Identify which cell holds the provided text, then report its (X, Y) central coordinate. 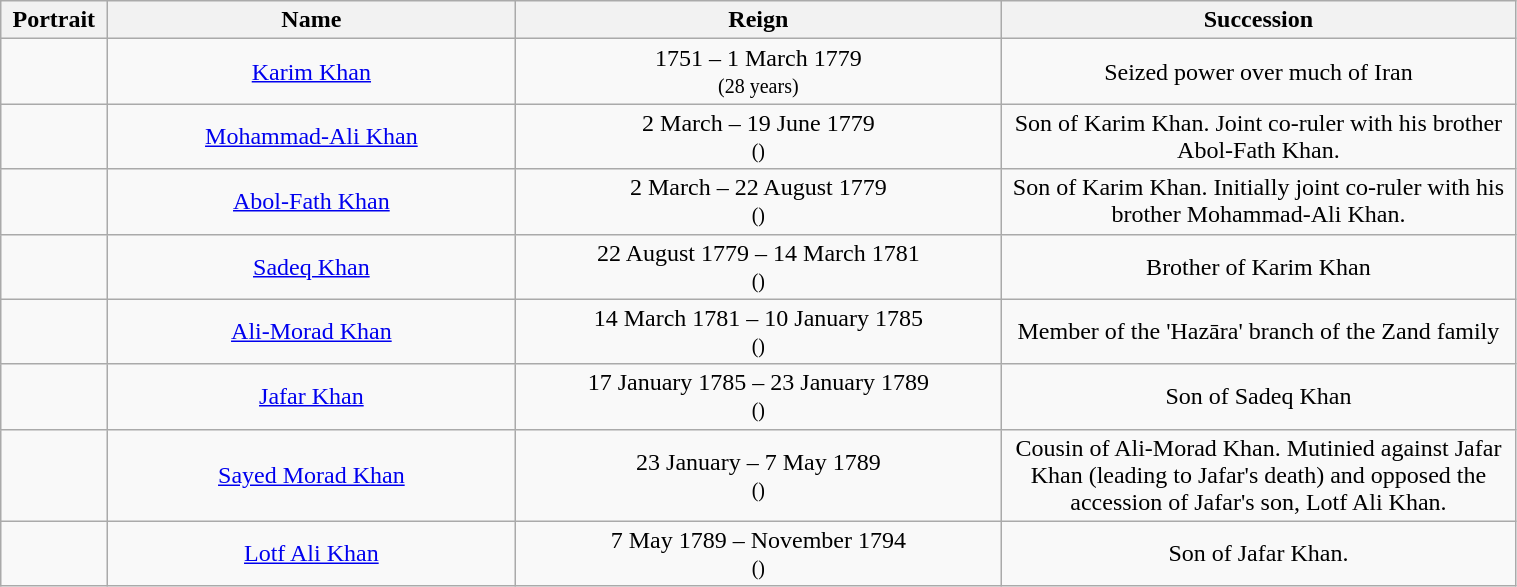
Seized power over much of Iran (1258, 72)
Reign (758, 20)
Son of Karim Khan. Joint co-ruler with his brother Abol-Fath Khan. (1258, 136)
Ali-Morad Khan (312, 332)
Lotf Ali Khan (312, 554)
Sadeq Khan (312, 266)
Son of Sadeq Khan (1258, 396)
Sayed Morad Khan (312, 475)
Mohammad-Ali Khan (312, 136)
Abol-Fath Khan (312, 202)
2 March – 22 August 1779() (758, 202)
Brother of Karim Khan (1258, 266)
2 March – 19 June 1779() (758, 136)
1751 – 1 March 1779(28 years) (758, 72)
Son of Karim Khan. Initially joint co-ruler with his brother Mohammad-Ali Khan. (1258, 202)
23 January – 7 May 1789() (758, 475)
Succession (1258, 20)
22 August 1779 – 14 March 1781() (758, 266)
Cousin of Ali-Morad Khan. Mutinied against Jafar Khan (leading to Jafar's death) and opposed the accession of Jafar's son, Lotf Ali Khan. (1258, 475)
7 May 1789 – November 1794() (758, 554)
Karim Khan (312, 72)
Name (312, 20)
Portrait (54, 20)
Son of Jafar Khan. (1258, 554)
Jafar Khan (312, 396)
Member of the 'Hazāra' branch of the Zand family (1258, 332)
14 March 1781 – 10 January 1785() (758, 332)
17 January 1785 – 23 January 1789() (758, 396)
